Extract the [X, Y] coordinate from the center of the cell holding the provided text.  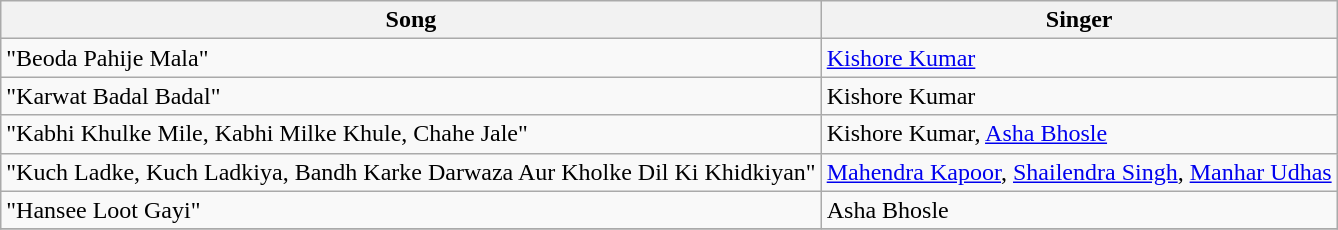
Mahendra Kapoor, Shailendra Singh, Manhar Udhas [1079, 172]
"Kabhi Khulke Mile, Kabhi Milke Khule, Chahe Jale" [411, 134]
Kishore Kumar, Asha Bhosle [1079, 134]
"Kuch Ladke, Kuch Ladkiya, Bandh Karke Darwaza Aur Kholke Dil Ki Khidkiyan" [411, 172]
"Beoda Pahije Mala" [411, 58]
"Karwat Badal Badal" [411, 96]
"Hansee Loot Gayi" [411, 210]
Song [411, 20]
Singer [1079, 20]
Asha Bhosle [1079, 210]
